Detect which cell encompasses the target text, then output its (x, y) center coordinate. 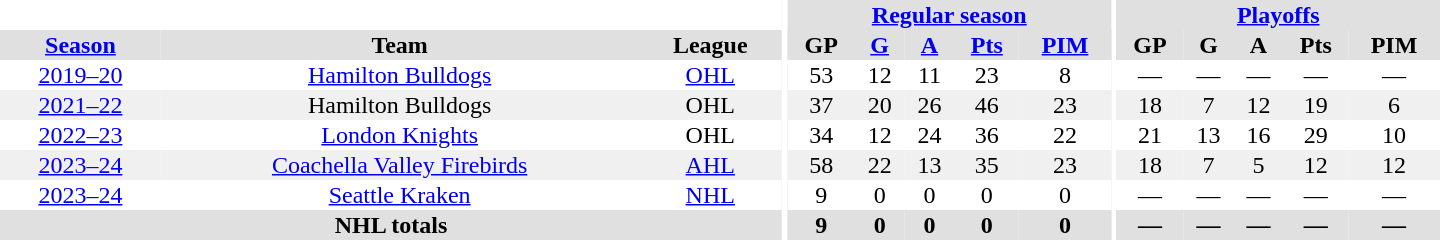
Team (400, 45)
League (711, 45)
Regular season (950, 15)
11 (930, 75)
NHL (711, 195)
London Knights (400, 135)
Season (80, 45)
6 (1394, 105)
10 (1394, 135)
5 (1258, 165)
16 (1258, 135)
Seattle Kraken (400, 195)
35 (986, 165)
24 (930, 135)
NHL totals (391, 225)
53 (822, 75)
2022–23 (80, 135)
36 (986, 135)
34 (822, 135)
Coachella Valley Firebirds (400, 165)
20 (880, 105)
46 (986, 105)
29 (1316, 135)
8 (1065, 75)
2019–20 (80, 75)
37 (822, 105)
21 (1150, 135)
26 (930, 105)
2021–22 (80, 105)
58 (822, 165)
AHL (711, 165)
Playoffs (1278, 15)
19 (1316, 105)
